Detect which cell encompasses the target text, then output its (x, y) center coordinate. 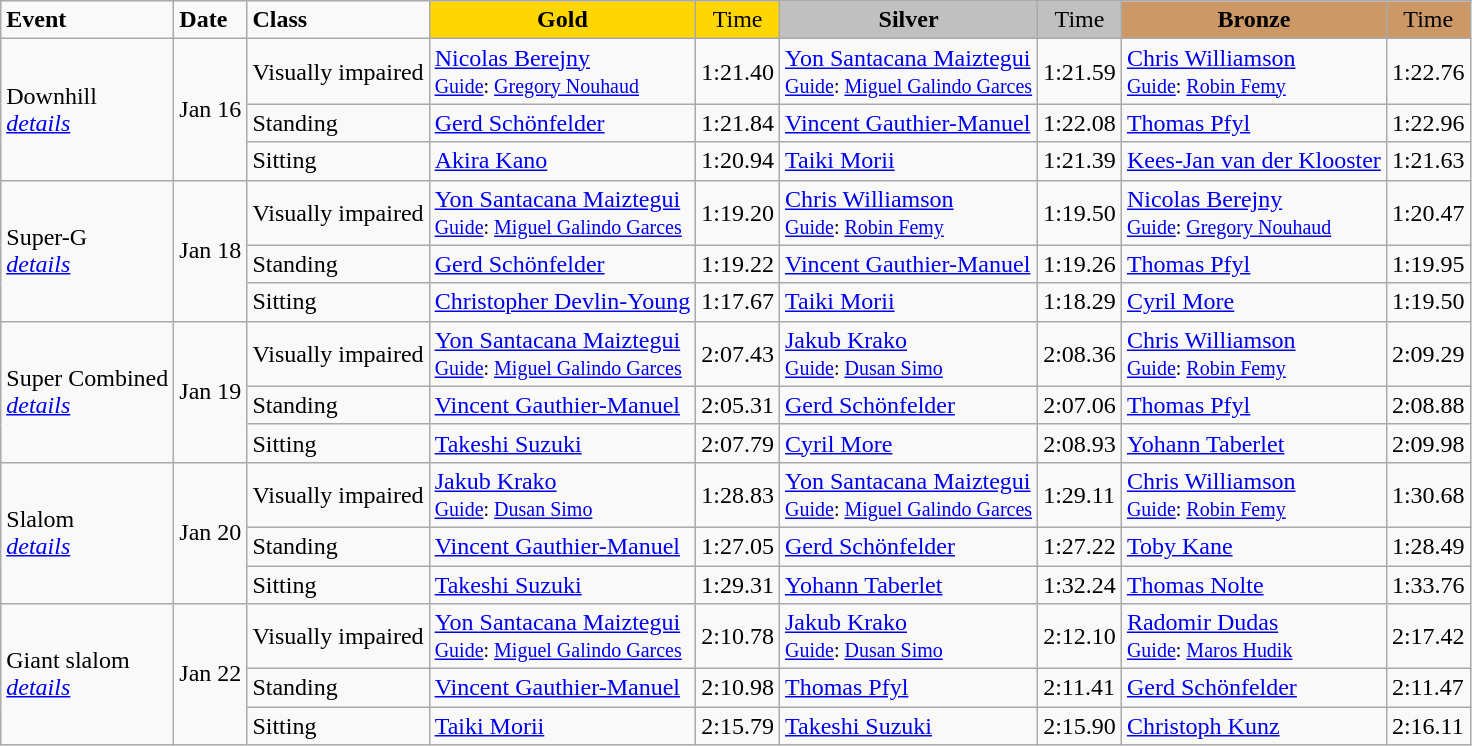
Slalomdetails (88, 532)
1:33.76 (1428, 585)
Downhilldetails (88, 110)
Class (338, 20)
1:21.63 (1428, 161)
1:28.49 (1428, 546)
Event (88, 20)
2:10.98 (738, 688)
Jan 19 (210, 392)
2:05.31 (738, 405)
Akira Kano (562, 161)
Giant slalomdetails (88, 674)
2:09.29 (1428, 354)
Date (210, 20)
1:20.94 (738, 161)
2:10.78 (738, 636)
1:27.05 (738, 546)
2:12.10 (1080, 636)
Bronze (1254, 20)
Super-Gdetails (88, 250)
1:19.20 (738, 212)
1:21.84 (738, 123)
1:21.59 (1080, 72)
Radomir DudasGuide: Maros Hudik (1254, 636)
Thomas Nolte (1254, 585)
2:07.43 (738, 354)
1:30.68 (1428, 494)
2:07.06 (1080, 405)
2:15.90 (1080, 726)
2:08.36 (1080, 354)
1:17.67 (738, 302)
Gold (562, 20)
2:11.47 (1428, 688)
1:29.31 (738, 585)
1:22.76 (1428, 72)
1:27.22 (1080, 546)
1:21.39 (1080, 161)
1:22.96 (1428, 123)
1:28.83 (738, 494)
1:22.08 (1080, 123)
Jan 20 (210, 532)
Christoph Kunz (1254, 726)
Jan 18 (210, 250)
1:21.40 (738, 72)
2:17.42 (1428, 636)
Kees-Jan van der Klooster (1254, 161)
2:11.41 (1080, 688)
Jan 16 (210, 110)
2:08.88 (1428, 405)
Silver (908, 20)
2:15.79 (738, 726)
2:09.98 (1428, 443)
1:29.11 (1080, 494)
1:18.29 (1080, 302)
2:16.11 (1428, 726)
1:19.22 (738, 264)
Super Combineddetails (88, 392)
1:20.47 (1428, 212)
Christopher Devlin-Young (562, 302)
1:19.26 (1080, 264)
1:19.95 (1428, 264)
Toby Kane (1254, 546)
2:07.79 (738, 443)
Jan 22 (210, 674)
2:08.93 (1080, 443)
1:32.24 (1080, 585)
